Pinpoint the cell where the given text exists, returning its [x, y] midpoint coordinate. 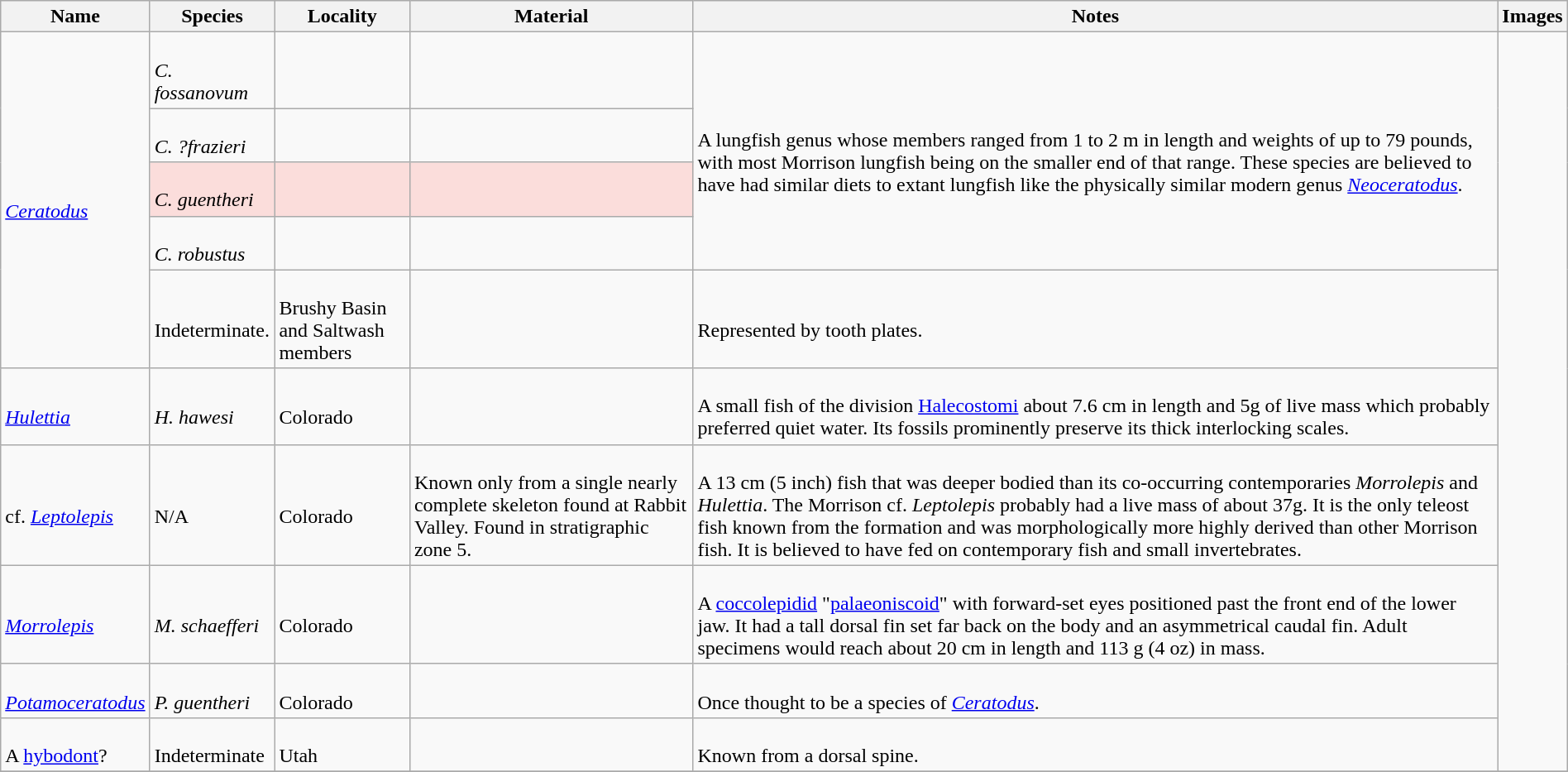
Potamoceratodus [75, 690]
Name [75, 17]
cf. Leptolepis [75, 505]
Indeterminate. [212, 319]
C. ?frazieri [212, 136]
Images [1532, 17]
Indeterminate [212, 745]
A hybodont? [75, 745]
C. guentheri [212, 189]
N/A [212, 505]
Locality [342, 17]
Hulettia [75, 406]
C. fossanovum [212, 70]
Known from a dorsal spine. [1095, 745]
Utah [342, 745]
C. robustus [212, 243]
M. schaefferi [212, 614]
Once thought to be a species of Ceratodus. [1095, 690]
Ceratodus [75, 200]
H. hawesi [212, 406]
Brushy Basin and Saltwash members [342, 319]
Represented by tooth plates. [1095, 319]
Morrolepis [75, 614]
Material [551, 17]
Notes [1095, 17]
P. guentheri [212, 690]
Known only from a single nearly complete skeleton found at Rabbit Valley. Found in stratigraphic zone 5. [551, 505]
Species [212, 17]
